Extract the (X, Y) coordinate from the center of the cell holding the provided text.  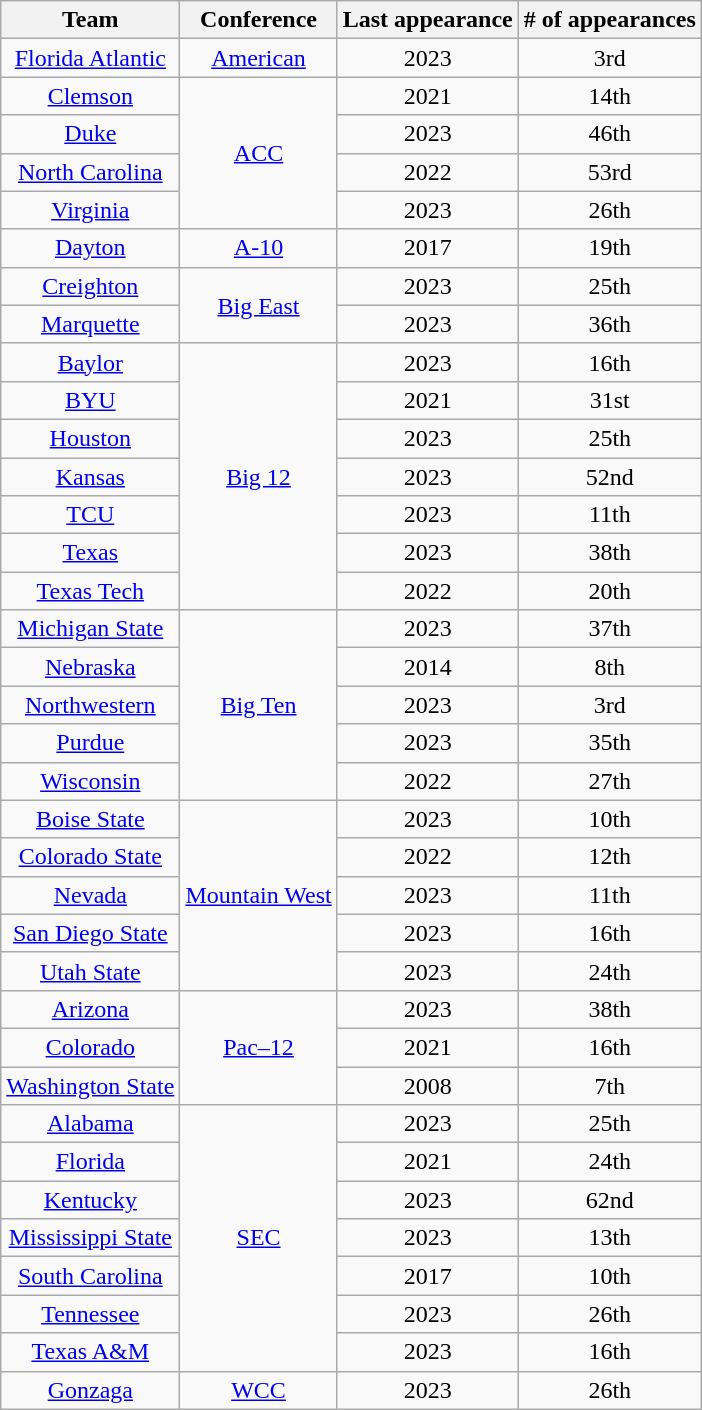
Texas A&M (90, 1352)
Clemson (90, 96)
Washington State (90, 1085)
Dayton (90, 248)
14th (610, 96)
Colorado State (90, 857)
Marquette (90, 324)
San Diego State (90, 933)
36th (610, 324)
ACC (258, 153)
Utah State (90, 971)
BYU (90, 400)
WCC (258, 1390)
TCU (90, 515)
Pac–12 (258, 1047)
Kansas (90, 477)
Florida Atlantic (90, 58)
Creighton (90, 286)
Alabama (90, 1124)
Big East (258, 305)
13th (610, 1238)
Wisconsin (90, 781)
19th (610, 248)
Colorado (90, 1047)
# of appearances (610, 20)
Kentucky (90, 1200)
Tennessee (90, 1314)
Mountain West (258, 895)
Duke (90, 134)
Conference (258, 20)
2008 (428, 1085)
Northwestern (90, 705)
South Carolina (90, 1276)
31st (610, 400)
Big 12 (258, 476)
Texas Tech (90, 591)
Baylor (90, 362)
Purdue (90, 743)
53rd (610, 172)
North Carolina (90, 172)
52nd (610, 477)
Florida (90, 1162)
8th (610, 667)
20th (610, 591)
27th (610, 781)
A-10 (258, 248)
Arizona (90, 1009)
Mississippi State (90, 1238)
American (258, 58)
35th (610, 743)
12th (610, 857)
62nd (610, 1200)
Virginia (90, 210)
Last appearance (428, 20)
Big Ten (258, 705)
37th (610, 629)
Nevada (90, 895)
Boise State (90, 819)
7th (610, 1085)
Nebraska (90, 667)
46th (610, 134)
2014 (428, 667)
Houston (90, 438)
Texas (90, 553)
Team (90, 20)
SEC (258, 1238)
Gonzaga (90, 1390)
Michigan State (90, 629)
